Scan for the cell matching the given text and deliver its [X, Y] coordinate at center. 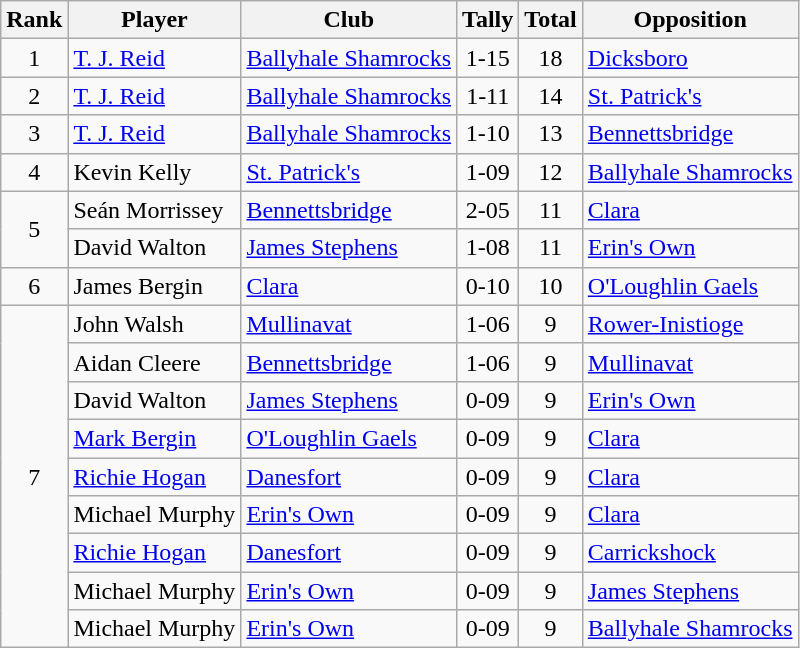
Tally [488, 20]
10 [551, 286]
Dicksboro [690, 58]
13 [551, 134]
John Walsh [154, 324]
1 [34, 58]
14 [551, 96]
1-08 [488, 248]
Player [154, 20]
2-05 [488, 210]
Rower-Inistioge [690, 324]
0-10 [488, 286]
Carrickshock [690, 553]
Aidan Cleere [154, 362]
Total [551, 20]
3 [34, 134]
1-09 [488, 172]
Club [349, 20]
6 [34, 286]
Rank [34, 20]
Seán Morrissey [154, 210]
4 [34, 172]
5 [34, 229]
1-10 [488, 134]
7 [34, 476]
1-15 [488, 58]
James Bergin [154, 286]
Opposition [690, 20]
Kevin Kelly [154, 172]
12 [551, 172]
18 [551, 58]
1-11 [488, 96]
2 [34, 96]
Mark Bergin [154, 438]
